Scan for the cell matching the given text and deliver its (x, y) coordinate at center. 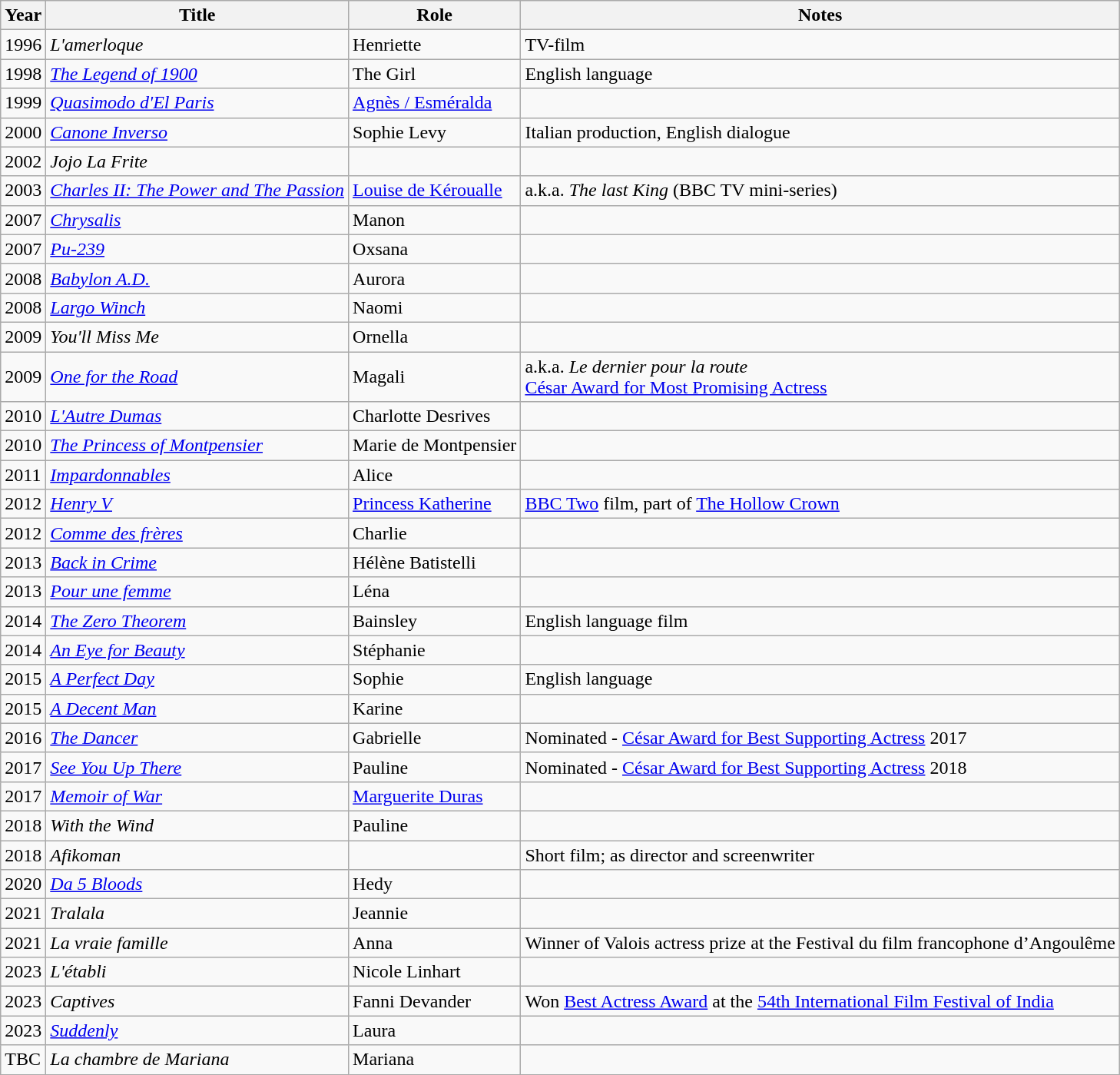
Babylon A.D. (197, 278)
Stéphanie (435, 650)
The Dancer (197, 738)
Won Best Actress Award at the 54th International Film Festival of India (820, 1001)
Winner of Valois actress prize at the Festival du film francophone d’Angoulême (820, 943)
A Decent Man (197, 708)
Nicole Linhart (435, 972)
2016 (23, 738)
Hedy (435, 884)
2000 (23, 132)
Marguerite Duras (435, 796)
Largo Winch (197, 307)
TV-film (820, 45)
2020 (23, 884)
See You Up There (197, 767)
Anna (435, 943)
Mariana (435, 1060)
Oxsana (435, 249)
Chrysalis (197, 220)
Henry V (197, 504)
The Legend of 1900 (197, 74)
Suddenly (197, 1030)
2003 (23, 191)
Italian production, English dialogue (820, 132)
Bainsley (435, 621)
Agnès / Esméralda (435, 103)
The Zero Theorem (197, 621)
Ornella (435, 337)
Short film; as director and screenwriter (820, 855)
Captives (197, 1001)
Year (23, 15)
Fanni Devander (435, 1001)
Sophie (435, 679)
Princess Katherine (435, 504)
Naomi (435, 307)
Title (197, 15)
L'établi (197, 972)
Memoir of War (197, 796)
A Perfect Day (197, 679)
Hélène Batistelli (435, 562)
Karine (435, 708)
L'amerloque (197, 45)
L'Autre Dumas (197, 416)
Marie de Montpensier (435, 446)
With the Wind (197, 825)
Afikoman (197, 855)
TBC (23, 1060)
2002 (23, 161)
1996 (23, 45)
Pour une femme (197, 592)
Laura (435, 1030)
The Princess of Montpensier (197, 446)
Pu-239 (197, 249)
Nominated - César Award for Best Supporting Actress 2017 (820, 738)
2011 (23, 475)
1999 (23, 103)
The Girl (435, 74)
Alice (435, 475)
Jojo La Frite (197, 161)
Gabrielle (435, 738)
You'll Miss Me (197, 337)
Tralala (197, 914)
An Eye for Beauty (197, 650)
Aurora (435, 278)
Nominated - César Award for Best Supporting Actress 2018 (820, 767)
Back in Crime (197, 562)
One for the Road (197, 377)
La chambre de Mariana (197, 1060)
Sophie Levy (435, 132)
Jeannie (435, 914)
Role (435, 15)
English language film (820, 621)
La vraie famille (197, 943)
Louise de Kéroualle (435, 191)
Impardonnables (197, 475)
Léna (435, 592)
Magali (435, 377)
Manon (435, 220)
Henriette (435, 45)
Charlotte Desrives (435, 416)
BBC Two film, part of The Hollow Crown (820, 504)
Quasimodo d'El Paris (197, 103)
Comme des frères (197, 533)
Charles II: The Power and The Passion (197, 191)
Notes (820, 15)
a.k.a. The last King (BBC TV mini-series) (820, 191)
Da 5 Bloods (197, 884)
a.k.a. Le dernier pour la routeCésar Award for Most Promising Actress (820, 377)
Charlie (435, 533)
Canone Inverso (197, 132)
1998 (23, 74)
